From the cell containing the given text, extract its center point as [X, Y] coordinate. 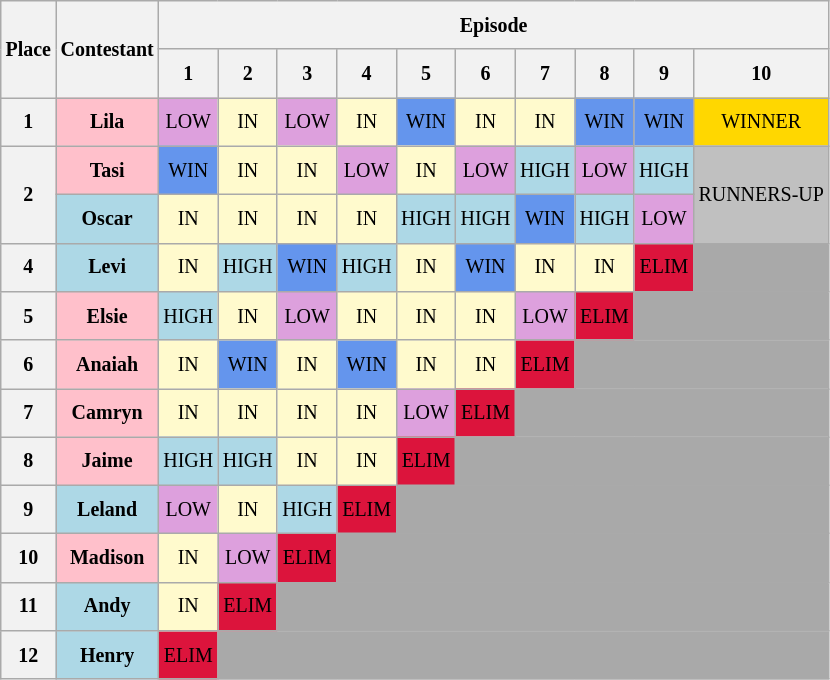
Tasi [108, 170]
Jaime [108, 461]
Camryn [108, 413]
Anaiah [108, 364]
Leland [108, 510]
Elsie [108, 316]
11 [28, 607]
Episode [494, 25]
Lila [108, 122]
RUNNERS-UP [762, 194]
Madison [108, 558]
Andy [108, 607]
Levi [108, 267]
Place [28, 50]
WINNER [762, 122]
12 [28, 655]
Henry [108, 655]
Oscar [108, 219]
3 [306, 74]
Contestant [108, 50]
